Return (x, y) of the center of cell containing provided text 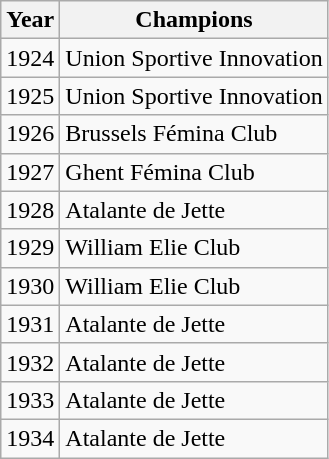
1924 (30, 58)
1932 (30, 362)
1926 (30, 134)
Ghent Fémina Club (194, 172)
Year (30, 20)
Champions (194, 20)
1930 (30, 286)
Brussels Fémina Club (194, 134)
1933 (30, 400)
1929 (30, 248)
1927 (30, 172)
1934 (30, 438)
1925 (30, 96)
1928 (30, 210)
1931 (30, 324)
